Find where the given text appears and provide that cell's center as (x, y) coordinate. 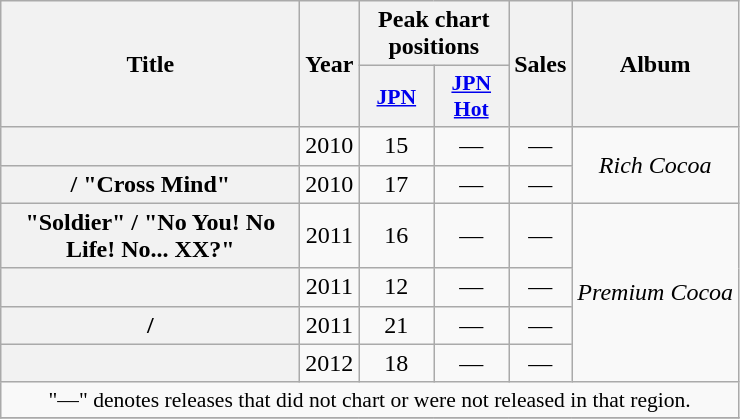
18 (396, 363)
12 (396, 287)
Sales (540, 64)
21 (396, 325)
Premium Cocoa (656, 292)
16 (396, 236)
2012 (330, 363)
Title (150, 64)
Album (656, 64)
Rich Cocoa (656, 165)
/ (150, 325)
15 (396, 146)
JPN (396, 96)
JPNHot (472, 96)
"Soldier" / "No You! No Life! No... XX?" (150, 236)
Year (330, 64)
/ "Cross Mind" (150, 184)
17 (396, 184)
"—" denotes releases that did not chart or were not released in that region. (370, 400)
Peak chart positions (434, 34)
